Identify which cell holds the provided text, then report its [X, Y] central coordinate. 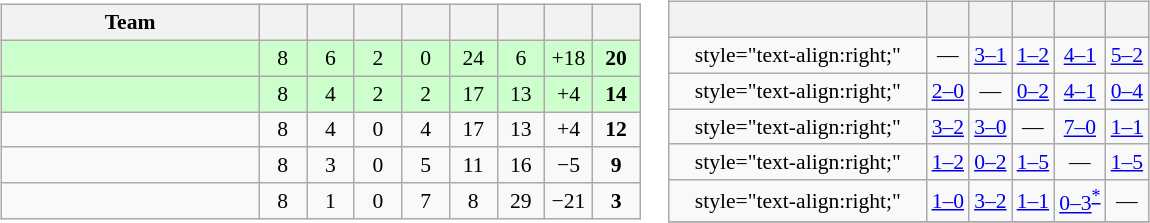
+18 [569, 58]
20 [616, 58]
24 [473, 58]
9 [616, 165]
−21 [569, 201]
12 [616, 130]
Team [130, 23]
1 [330, 201]
29 [521, 201]
1–0 [948, 200]
0–4 [1128, 91]
−5 [569, 165]
5 [426, 165]
5–2 [1128, 55]
7 [426, 201]
0–3* [1080, 200]
14 [616, 94]
11 [473, 165]
3–0 [990, 127]
7–0 [1080, 127]
2–0 [948, 91]
16 [521, 165]
3–1 [990, 55]
